Pinpoint the cell where the given text exists, returning its (x, y) midpoint coordinate. 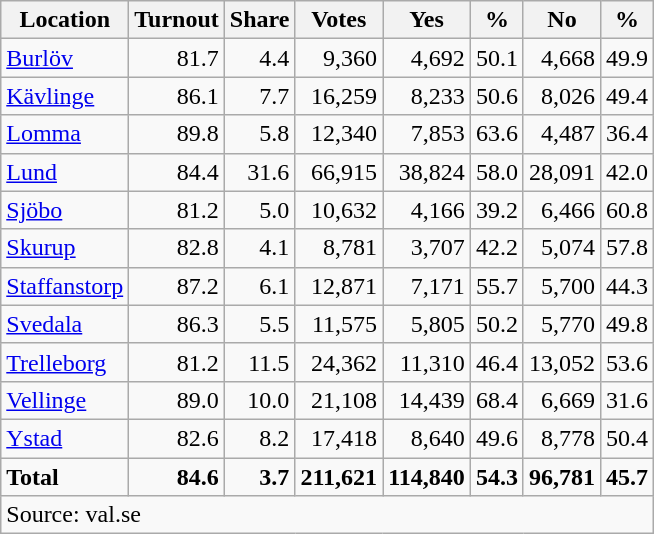
Lomma (65, 134)
49.4 (628, 96)
5,074 (562, 248)
10,632 (339, 210)
6,466 (562, 210)
5,770 (562, 324)
16,259 (339, 96)
11,575 (339, 324)
42.0 (628, 172)
45.7 (628, 477)
49.6 (496, 438)
5.5 (260, 324)
60.8 (628, 210)
Kävlinge (65, 96)
53.6 (628, 362)
5,805 (427, 324)
8,233 (427, 96)
6.1 (260, 286)
4,692 (427, 58)
Source: val.se (328, 515)
3.7 (260, 477)
24,362 (339, 362)
5.8 (260, 134)
87.2 (177, 286)
7,853 (427, 134)
9,360 (339, 58)
5.0 (260, 210)
57.8 (628, 248)
50.2 (496, 324)
Votes (339, 20)
66,915 (339, 172)
44.3 (628, 286)
12,871 (339, 286)
84.6 (177, 477)
86.3 (177, 324)
Turnout (177, 20)
6,669 (562, 400)
11,310 (427, 362)
Location (65, 20)
No (562, 20)
28,091 (562, 172)
8,640 (427, 438)
3,707 (427, 248)
63.6 (496, 134)
96,781 (562, 477)
Total (65, 477)
211,621 (339, 477)
Trelleborg (65, 362)
50.4 (628, 438)
4,166 (427, 210)
14,439 (427, 400)
Lund (65, 172)
8,781 (339, 248)
Skurup (65, 248)
82.8 (177, 248)
10.0 (260, 400)
11.5 (260, 362)
58.0 (496, 172)
8,778 (562, 438)
7,171 (427, 286)
Share (260, 20)
46.4 (496, 362)
54.3 (496, 477)
114,840 (427, 477)
68.4 (496, 400)
84.4 (177, 172)
50.1 (496, 58)
89.8 (177, 134)
49.9 (628, 58)
39.2 (496, 210)
Vellinge (65, 400)
21,108 (339, 400)
89.0 (177, 400)
82.6 (177, 438)
86.1 (177, 96)
4.4 (260, 58)
42.2 (496, 248)
38,824 (427, 172)
Staffanstorp (65, 286)
8.2 (260, 438)
81.7 (177, 58)
5,700 (562, 286)
4,487 (562, 134)
Yes (427, 20)
4.1 (260, 248)
Sjöbo (65, 210)
Burlöv (65, 58)
49.8 (628, 324)
36.4 (628, 134)
Svedala (65, 324)
8,026 (562, 96)
17,418 (339, 438)
12,340 (339, 134)
Ystad (65, 438)
4,668 (562, 58)
50.6 (496, 96)
13,052 (562, 362)
55.7 (496, 286)
7.7 (260, 96)
